For the text-containing cell, return its midpoint in (x, y) coordinate format. 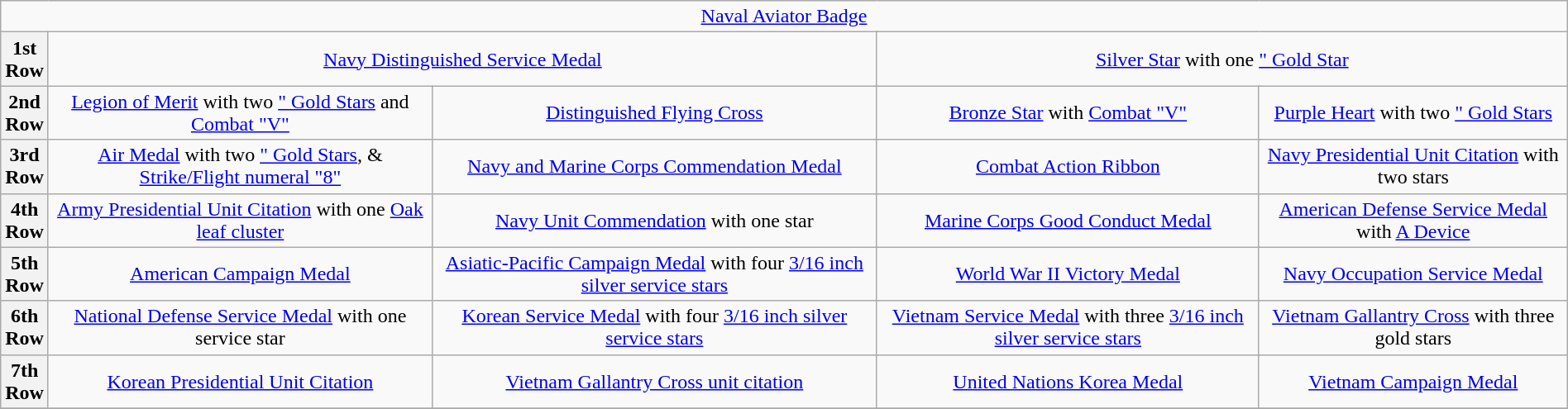
Vietnam Gallantry Cross with three gold stars (1413, 327)
4thRow (25, 220)
Purple Heart with two " Gold Stars (1413, 112)
Navy Distinguished Service Medal (462, 59)
Korean Service Medal with four 3/16 inch silver service stars (654, 327)
Distinguished Flying Cross (654, 112)
Navy Unit Commendation with one star (654, 220)
Navy and Marine Corps Commendation Medal (654, 167)
National Defense Service Medal with one service star (240, 327)
3rdRow (25, 167)
Air Medal with two " Gold Stars, & Strike/Flight numeral "8" (240, 167)
United Nations Korea Medal (1068, 382)
Navy Presidential Unit Citation with two stars (1413, 167)
Vietnam Campaign Medal (1413, 382)
Legion of Merit with two " Gold Stars and Combat "V" (240, 112)
5thRow (25, 274)
American Defense Service Medal with A Device (1413, 220)
Vietnam Service Medal with three 3/16 inch silver service stars (1068, 327)
World War II Victory Medal (1068, 274)
Combat Action Ribbon (1068, 167)
Marine Corps Good Conduct Medal (1068, 220)
Korean Presidential Unit Citation (240, 382)
7thRow (25, 382)
Silver Star with one " Gold Star (1222, 59)
2ndRow (25, 112)
1stRow (25, 59)
Army Presidential Unit Citation with one Oak leaf cluster (240, 220)
Asiatic-Pacific Campaign Medal with four 3/16 inch silver service stars (654, 274)
Bronze Star with Combat "V" (1068, 112)
Navy Occupation Service Medal (1413, 274)
6thRow (25, 327)
Vietnam Gallantry Cross unit citation (654, 382)
Naval Aviator Badge (784, 17)
American Campaign Medal (240, 274)
